Scan for the cell matching the given text and deliver its [X, Y] coordinate at center. 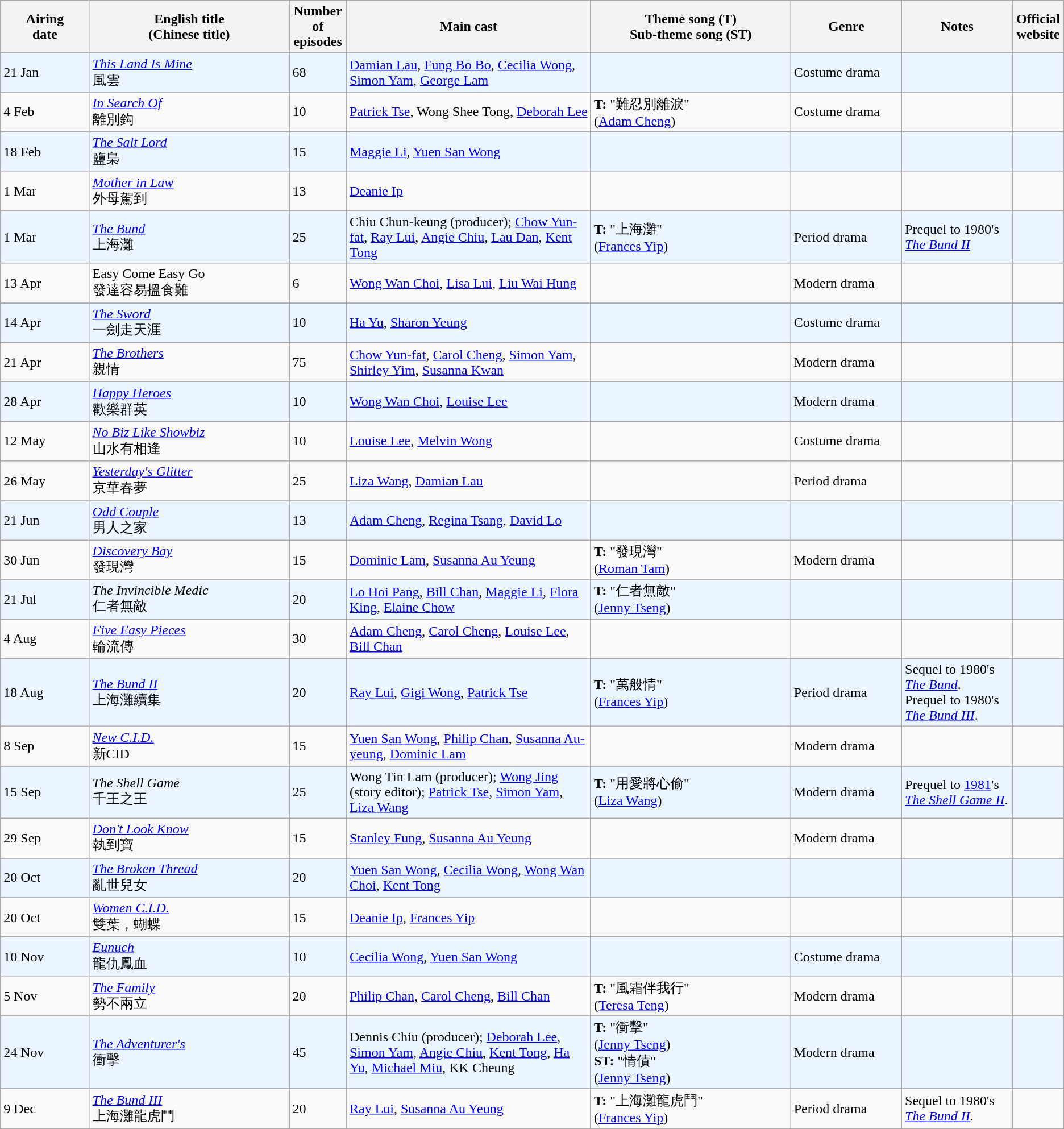
Dominic Lam, Susanna Au Yeung [468, 560]
Liza Wang, Damian Lau [468, 481]
Theme song (T) Sub-theme song (ST) [691, 27]
The Shell Game 千王之王 [189, 792]
Notes [957, 27]
Deanie Ip, Frances Yip [468, 918]
Happy Heroes 歡樂群英 [189, 402]
New C.I.D. 新CID [189, 746]
18 Feb [45, 152]
The Bund 上海灘 [189, 237]
Yesterday's Glitter 京華春夢 [189, 481]
T: "用愛將心偷" (Liza Wang) [691, 792]
No Biz Like Showbiz 山水有相逢 [189, 441]
Airingdate [45, 27]
Discovery Bay 發現灣 [189, 560]
26 May [45, 481]
The Bund III 上海灘龍虎鬥 [189, 1109]
9 Dec [45, 1109]
The Brothers 親情 [189, 362]
Yuen San Wong, Philip Chan, Susanna Au-yeung, Dominic Lam [468, 746]
30 [318, 639]
The Adventurer's 衝擊 [189, 1052]
30 Jun [45, 560]
The Broken Thread 亂世兒女 [189, 878]
Eunuch 龍仇鳳血 [189, 957]
T: "上海灘" (Frances Yip) [691, 237]
8 Sep [45, 746]
Five Easy Pieces 輪流傳 [189, 639]
Official website [1038, 27]
Main cast [468, 27]
18 Aug [45, 692]
Mother in Law 外母駕到 [189, 192]
5 Nov [45, 997]
The Salt Lord 鹽梟 [189, 152]
T: "萬般情" (Frances Yip) [691, 692]
Adam Cheng, Carol Cheng, Louise Lee, Bill Chan [468, 639]
Chiu Chun-keung (producer); Chow Yun-fat, Ray Lui, Angie Chiu, Lau Dan, Kent Tong [468, 237]
The Family 勢不兩立 [189, 997]
Lo Hoi Pang, Bill Chan, Maggie Li, Flora King, Elaine Chow [468, 600]
4 Aug [45, 639]
Odd Couple 男人之家 [189, 520]
Ray Lui, Gigi Wong, Patrick Tse [468, 692]
The Sword 一劍走天涯 [189, 323]
21 Jan [45, 73]
Prequel to 1980's The Bund II [957, 237]
Deanie Ip [468, 192]
24 Nov [45, 1052]
Women C.I.D. 雙葉，蝴蝶 [189, 918]
Louise Lee, Melvin Wong [468, 441]
14 Apr [45, 323]
T: "上海灘龍虎鬥" (Frances Yip) [691, 1109]
15 Sep [45, 792]
10 Nov [45, 957]
T: "衝擊" (Jenny Tseng) ST: "情債" (Jenny Tseng) [691, 1052]
T: "難忍別離淚" (Adam Cheng) [691, 112]
Wong Wan Choi, Louise Lee [468, 402]
Chow Yun-fat, Carol Cheng, Simon Yam, Shirley Yim, Susanna Kwan [468, 362]
Wong Wan Choi, Lisa Lui, Liu Wai Hung [468, 283]
Philip Chan, Carol Cheng, Bill Chan [468, 997]
T: "風霜伴我行" (Teresa Teng) [691, 997]
Sequel to 1980's The Bund II. [957, 1109]
75 [318, 362]
Patrick Tse, Wong Shee Tong, Deborah Lee [468, 112]
Wong Tin Lam (producer); Wong Jing (story editor); Patrick Tse, Simon Yam, Liza Wang [468, 792]
Ha Yu, Sharon Yeung [468, 323]
29 Sep [45, 838]
68 [318, 73]
Damian Lau, Fung Bo Bo, Cecilia Wong, Simon Yam, George Lam [468, 73]
21 Apr [45, 362]
Don't Look Know 執到寶 [189, 838]
Stanley Fung, Susanna Au Yeung [468, 838]
21 Jul [45, 600]
Prequel to 1981's The Shell Game II. [957, 792]
T: "仁者無敵" (Jenny Tseng) [691, 600]
21 Jun [45, 520]
English title (Chinese title) [189, 27]
Ray Lui, Susanna Au Yeung [468, 1109]
12 May [45, 441]
Genre [846, 27]
Easy Come Easy Go 發達容易搵食難 [189, 283]
4 Feb [45, 112]
Cecilia Wong, Yuen San Wong [468, 957]
The Bund II 上海灘續集 [189, 692]
Sequel to 1980's The Bund. Prequel to 1980's The Bund III. [957, 692]
Yuen San Wong, Cecilia Wong, Wong Wan Choi, Kent Tong [468, 878]
45 [318, 1052]
Maggie Li, Yuen San Wong [468, 152]
Dennis Chiu (producer); Deborah Lee, Simon Yam, Angie Chiu, Kent Tong, Ha Yu, Michael Miu, KK Cheung [468, 1052]
6 [318, 283]
Adam Cheng, Regina Tsang, David Lo [468, 520]
T: "發現灣" (Roman Tam) [691, 560]
The Invincible Medic 仁者無敵 [189, 600]
In Search Of 離別鈎 [189, 112]
13 Apr [45, 283]
28 Apr [45, 402]
Number of episodes [318, 27]
This Land Is Mine 風雲 [189, 73]
